Scan for the cell matching the given text and deliver its [X, Y] coordinate at center. 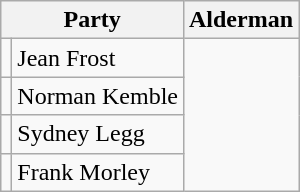
Norman Kemble [98, 96]
Frank Morley [98, 172]
Jean Frost [98, 58]
Alderman [240, 20]
Sydney Legg [98, 134]
Party [92, 20]
